Provide the [X, Y] coordinate of the cell's center where the given text is located.  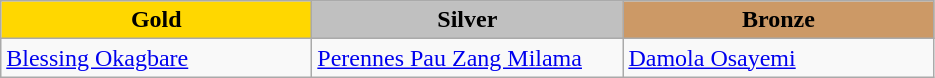
Bronze [778, 20]
Silver [468, 20]
Damola Osayemi [778, 58]
Gold [156, 20]
Perennes Pau Zang Milama [468, 58]
Blessing Okagbare [156, 58]
